Scan for the cell matching the given text and deliver its [X, Y] coordinate at center. 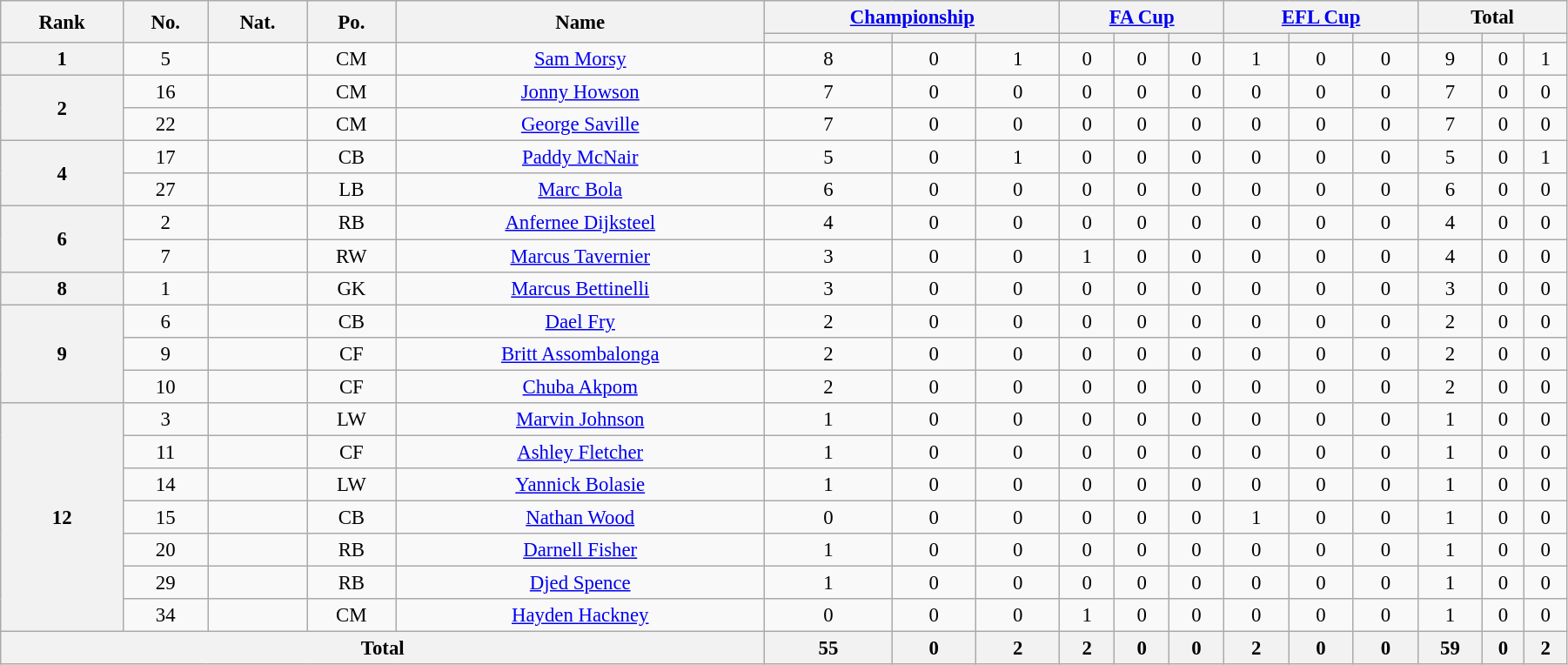
29 [165, 583]
27 [165, 191]
Ashley Fletcher [580, 452]
15 [165, 517]
Paddy McNair [580, 158]
11 [165, 452]
Nat. [258, 22]
Rank [63, 22]
14 [165, 485]
No. [165, 22]
Dael Fry [580, 321]
Marcus Bettinelli [580, 288]
George Saville [580, 124]
Chuba Akpom [580, 386]
34 [165, 615]
20 [165, 550]
Championship [912, 17]
Britt Assombalonga [580, 353]
59 [1451, 648]
Po. [352, 22]
Yannick Bolasie [580, 485]
Hayden Hackney [580, 615]
Name [580, 22]
10 [165, 386]
12 [63, 517]
55 [828, 648]
Jonny Howson [580, 92]
Marvin Johnson [580, 420]
17 [165, 158]
RW [352, 256]
Djed Spence [580, 583]
Darnell Fisher [580, 550]
Marc Bola [580, 191]
Marcus Tavernier [580, 256]
LB [352, 191]
22 [165, 124]
Nathan Wood [580, 517]
Sam Morsy [580, 59]
16 [165, 92]
FA Cup [1142, 17]
GK [352, 288]
EFL Cup [1321, 17]
Anfernee Dijksteel [580, 223]
